Scan for the cell matching the given text and deliver its (X, Y) coordinate at center. 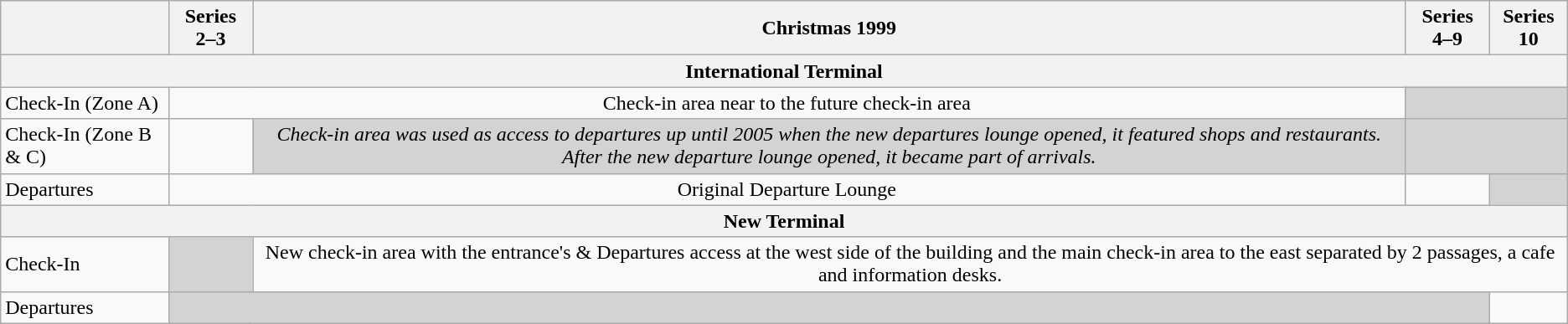
Original Departure Lounge (787, 189)
New Terminal (784, 221)
Check-In (Zone A) (85, 103)
Christmas 1999 (829, 28)
Check-in area near to the future check-in area (787, 103)
International Terminal (784, 71)
Series 4–9 (1447, 28)
Series 2–3 (211, 28)
Check-In (Zone B & C) (85, 146)
Check-In (85, 265)
Series 10 (1529, 28)
